From the cell containing the given text, extract its center point as [X, Y] coordinate. 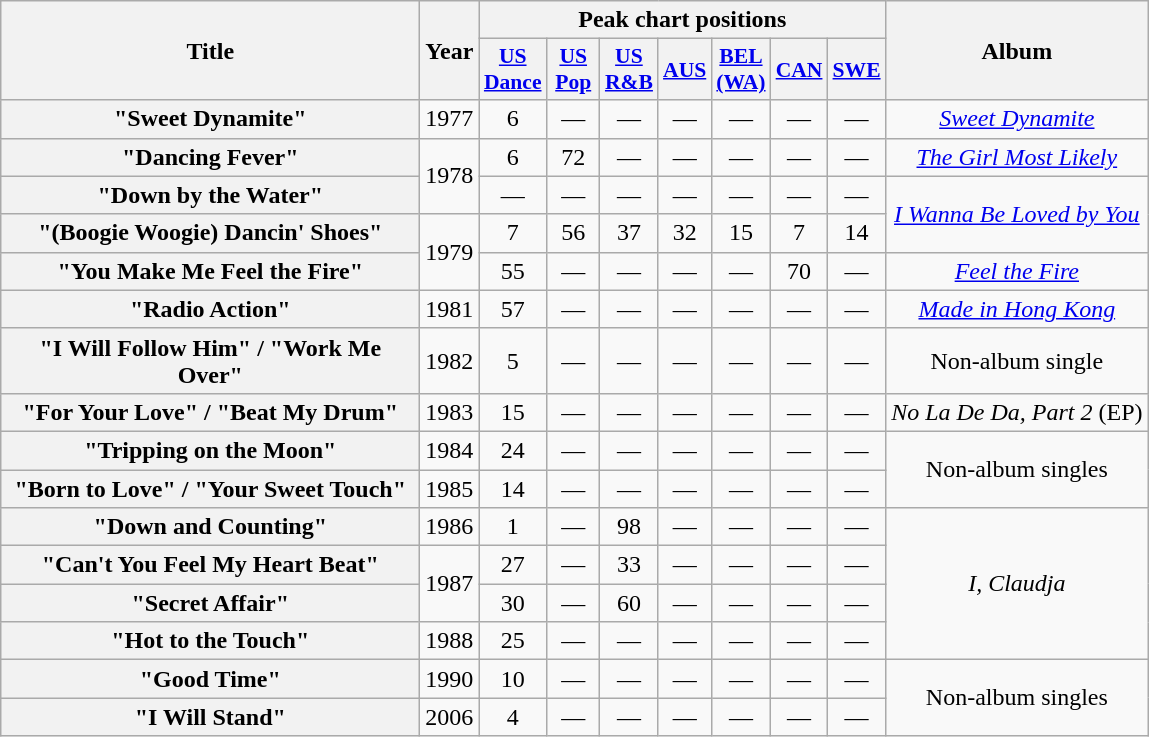
"You Make Me Feel the Fire" [210, 271]
32 [684, 233]
"I Will Stand" [210, 717]
98 [629, 527]
"For Your Love" / "Beat My Drum" [210, 412]
Feel the Fire [1017, 271]
The Girl Most Likely [1017, 157]
"Down and Counting" [210, 527]
"Tripping on the Moon" [210, 450]
1984 [450, 450]
SWE [857, 70]
CAN [800, 70]
72 [574, 157]
Made in Hong Kong [1017, 309]
2006 [450, 717]
1978 [450, 176]
30 [513, 603]
10 [513, 679]
Year [450, 50]
BEL(WA) [740, 70]
60 [629, 603]
Album [1017, 50]
5 [513, 360]
4 [513, 717]
"Secret Affair" [210, 603]
1983 [450, 412]
"I Will Follow Him" / "Work Me Over" [210, 360]
I, Claudja [1017, 584]
US R&B [629, 70]
25 [513, 641]
1986 [450, 527]
No La De Da, Part 2 (EP) [1017, 412]
US Pop [574, 70]
1987 [450, 584]
1 [513, 527]
Title [210, 50]
"(Boogie Woogie) Dancin' Shoes" [210, 233]
1985 [450, 489]
Peak chart positions [682, 20]
70 [800, 271]
33 [629, 565]
Non-album single [1017, 360]
37 [629, 233]
US Dance [513, 70]
"Can't You Feel My Heart Beat" [210, 565]
1979 [450, 252]
"Hot to the Touch" [210, 641]
1981 [450, 309]
"Good Time" [210, 679]
1988 [450, 641]
AUS [684, 70]
"Down by the Water" [210, 195]
1990 [450, 679]
Sweet Dynamite [1017, 119]
"Dancing Fever" [210, 157]
56 [574, 233]
57 [513, 309]
1982 [450, 360]
55 [513, 271]
24 [513, 450]
27 [513, 565]
"Radio Action" [210, 309]
1977 [450, 119]
I Wanna Be Loved by You [1017, 214]
"Sweet Dynamite" [210, 119]
"Born to Love" / "Your Sweet Touch" [210, 489]
